Search for the cell housing the specified text and yield its (X, Y) center coordinate. 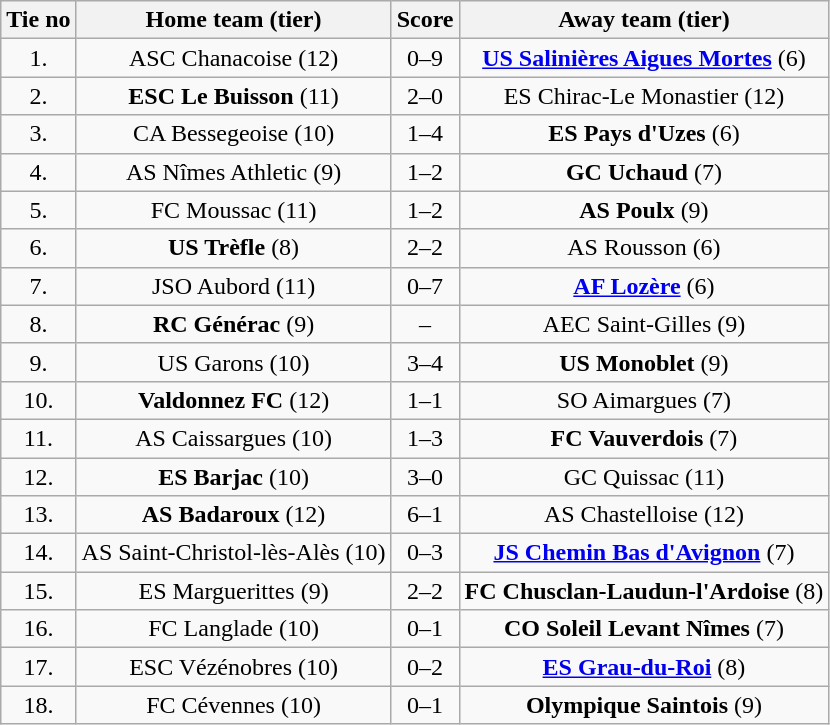
AS Saint-Christol-lès-Alès (10) (234, 553)
0–9 (425, 58)
1–1 (425, 400)
17. (38, 667)
ESC Vézénobres (10) (234, 667)
CA Bessegeoise (10) (234, 134)
1. (38, 58)
11. (38, 438)
1–4 (425, 134)
RC Générac (9) (234, 324)
GC Uchaud (7) (644, 172)
JSO Aubord (11) (234, 286)
ES Grau-du-Roi (8) (644, 667)
US Salinières Aigues Mortes (6) (644, 58)
GC Quissac (11) (644, 477)
FC Langlade (10) (234, 629)
AEC Saint-Gilles (9) (644, 324)
– (425, 324)
10. (38, 400)
FC Vauverdois (7) (644, 438)
12. (38, 477)
9. (38, 362)
ASC Chanacoise (12) (234, 58)
AS Caissargues (10) (234, 438)
18. (38, 705)
3. (38, 134)
AS Nîmes Athletic (9) (234, 172)
Home team (tier) (234, 20)
FC Moussac (11) (234, 210)
Valdonnez FC (12) (234, 400)
3–0 (425, 477)
14. (38, 553)
SO Aimargues (7) (644, 400)
0–3 (425, 553)
AF Lozère (6) (644, 286)
6. (38, 248)
4. (38, 172)
Away team (tier) (644, 20)
AS Chastelloise (12) (644, 515)
2. (38, 96)
ES Pays d'Uzes (6) (644, 134)
3–4 (425, 362)
7. (38, 286)
2–0 (425, 96)
8. (38, 324)
0–2 (425, 667)
CO Soleil Levant Nîmes (7) (644, 629)
ESC Le Buisson (11) (234, 96)
0–7 (425, 286)
15. (38, 591)
ES Marguerittes (9) (234, 591)
ES Barjac (10) (234, 477)
ES Chirac-Le Monastier (12) (644, 96)
1–3 (425, 438)
13. (38, 515)
6–1 (425, 515)
5. (38, 210)
AS Badaroux (12) (234, 515)
US Monoblet (9) (644, 362)
Tie no (38, 20)
Score (425, 20)
JS Chemin Bas d'Avignon (7) (644, 553)
Olympique Saintois (9) (644, 705)
US Trèfle (8) (234, 248)
AS Poulx (9) (644, 210)
US Garons (10) (234, 362)
AS Rousson (6) (644, 248)
FC Chusclan-Laudun-l'Ardoise (8) (644, 591)
FC Cévennes (10) (234, 705)
16. (38, 629)
